Provide the [x, y] coordinate of the cell's center where the given text is located.  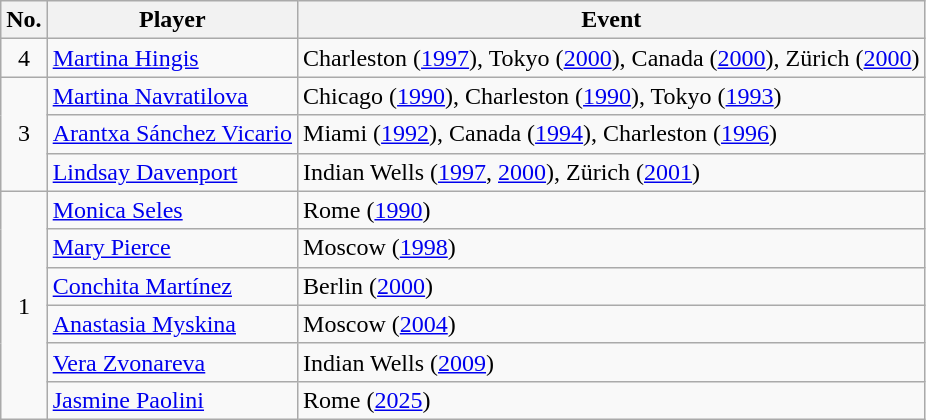
1 [24, 305]
Event [612, 20]
Monica Seles [172, 210]
3 [24, 134]
Vera Zvonareva [172, 362]
Berlin (2000) [612, 286]
Rome (1990) [612, 210]
Player [172, 20]
Rome (2025) [612, 400]
No. [24, 20]
Moscow (2004) [612, 324]
Moscow (1998) [612, 248]
Lindsay Davenport [172, 172]
Anastasia Myskina [172, 324]
Arantxa Sánchez Vicario [172, 134]
Martina Hingis [172, 58]
Mary Pierce [172, 248]
Charleston (1997), Tokyo (2000), Canada (2000), Zürich (2000) [612, 58]
Martina Navratilova [172, 96]
Indian Wells (1997, 2000), Zürich (2001) [612, 172]
Miami (1992), Canada (1994), Charleston (1996) [612, 134]
Chicago (1990), Charleston (1990), Tokyo (1993) [612, 96]
Conchita Martínez [172, 286]
4 [24, 58]
Indian Wells (2009) [612, 362]
Jasmine Paolini [172, 400]
